Capture the cell that displays the provided text and extract its [x, y] central coordinate. 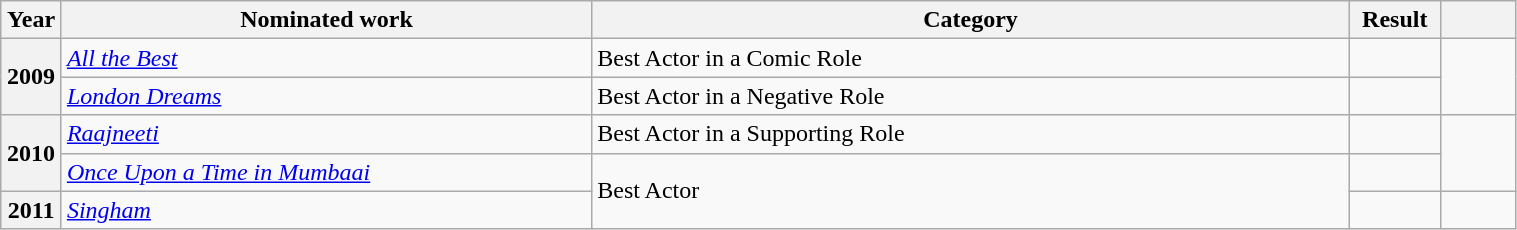
All the Best [326, 58]
2010 [32, 153]
Singham [326, 210]
Best Actor in a Supporting Role [971, 134]
Nominated work [326, 20]
Best Actor in a Comic Role [971, 58]
2009 [32, 77]
Result [1394, 20]
Best Actor in a Negative Role [971, 96]
Raajneeti [326, 134]
Best Actor [971, 191]
2011 [32, 210]
Year [32, 20]
Once Upon a Time in Mumbaai [326, 172]
London Dreams [326, 96]
Category [971, 20]
